Search for the cell housing the specified text and yield its [X, Y] center coordinate. 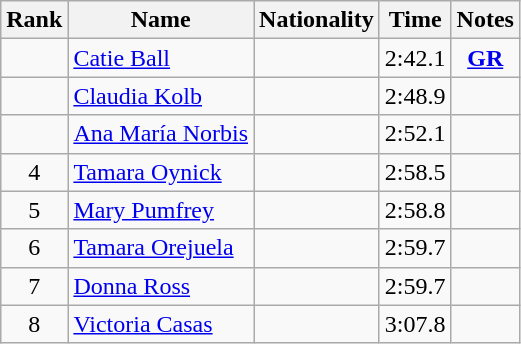
4 [34, 172]
Claudia Kolb [161, 96]
Donna Ross [161, 286]
Name [161, 20]
2:52.1 [415, 134]
Time [415, 20]
Victoria Casas [161, 324]
Tamara Orejuela [161, 248]
Rank [34, 20]
5 [34, 210]
Tamara Oynick [161, 172]
Ana María Norbis [161, 134]
3:07.8 [415, 324]
2:58.8 [415, 210]
Notes [485, 20]
2:58.5 [415, 172]
6 [34, 248]
7 [34, 286]
2:42.1 [415, 58]
8 [34, 324]
Catie Ball [161, 58]
Mary Pumfrey [161, 210]
GR [485, 58]
2:48.9 [415, 96]
Nationality [317, 20]
